Return the (x, y) coordinate for the center point of the cell that contains the specified text.  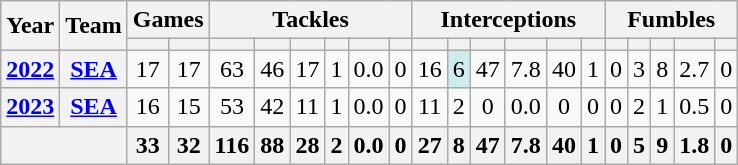
32 (188, 145)
Games (168, 20)
42 (272, 107)
28 (308, 145)
33 (148, 145)
Tackles (310, 20)
2.7 (694, 69)
0.5 (694, 107)
46 (272, 69)
2022 (30, 69)
3 (640, 69)
Fumbles (670, 20)
6 (458, 69)
27 (430, 145)
88 (272, 145)
9 (662, 145)
1.8 (694, 145)
5 (640, 145)
116 (232, 145)
53 (232, 107)
63 (232, 69)
Interceptions (508, 20)
15 (188, 107)
Year (30, 26)
2023 (30, 107)
Team (94, 26)
